Search for the cell housing the specified text and yield its [x, y] center coordinate. 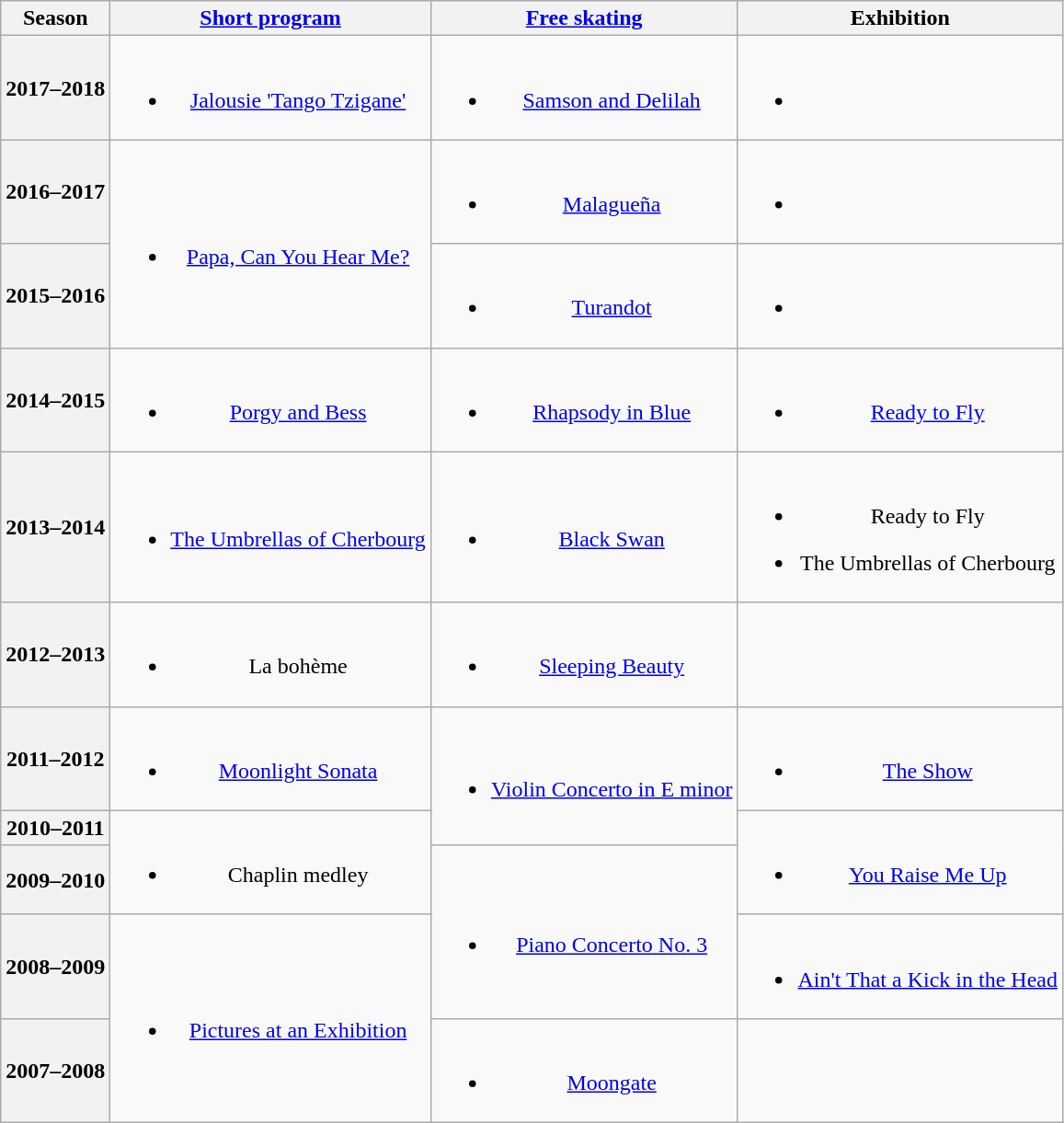
2008–2009 [55, 966]
2009–2010 [55, 879]
Ready to Fly The Umbrellas of Cherbourg [900, 527]
2013–2014 [55, 527]
Chaplin medley [270, 863]
2012–2013 [55, 655]
Exhibition [900, 18]
2017–2018 [55, 88]
Free skating [584, 18]
La bohème [270, 655]
Malagueña [584, 191]
2007–2008 [55, 1071]
You Raise Me Up [900, 863]
Piano Concerto No. 3 [584, 932]
Violin Concerto in E minor [584, 776]
Sleeping Beauty [584, 655]
Short program [270, 18]
The Show [900, 758]
Turandot [584, 296]
Black Swan [584, 527]
2016–2017 [55, 191]
Jalousie 'Tango Tzigane' [270, 88]
Rhapsody in Blue [584, 399]
2011–2012 [55, 758]
2014–2015 [55, 399]
2010–2011 [55, 828]
2015–2016 [55, 296]
Ready to Fly [900, 399]
Porgy and Bess [270, 399]
Samson and Delilah [584, 88]
Pictures at an Exhibition [270, 1018]
Papa, Can You Hear Me? [270, 244]
The Umbrellas of Cherbourg [270, 527]
Moongate [584, 1071]
Season [55, 18]
Moonlight Sonata [270, 758]
Ain't That a Kick in the Head [900, 966]
